Detect which cell encompasses the target text, then output its (X, Y) center coordinate. 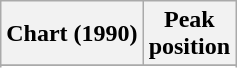
Peakposition (189, 34)
Chart (1990) (72, 34)
